Identify which cell holds the provided text, then report its [x, y] central coordinate. 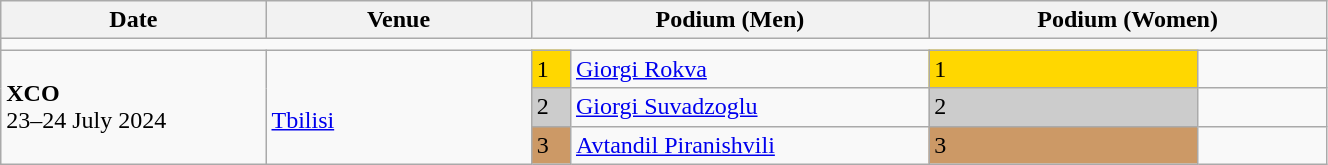
Podium (Women) [1128, 20]
Giorgi Suvadzoglu [749, 107]
Date [134, 20]
Avtandil Piranishvili [749, 145]
XCO 23–24 July 2024 [134, 107]
Venue [398, 20]
Podium (Men) [730, 20]
Tbilisi [398, 107]
Giorgi Rokva [749, 69]
